Scan for the cell matching the given text and deliver its [x, y] coordinate at center. 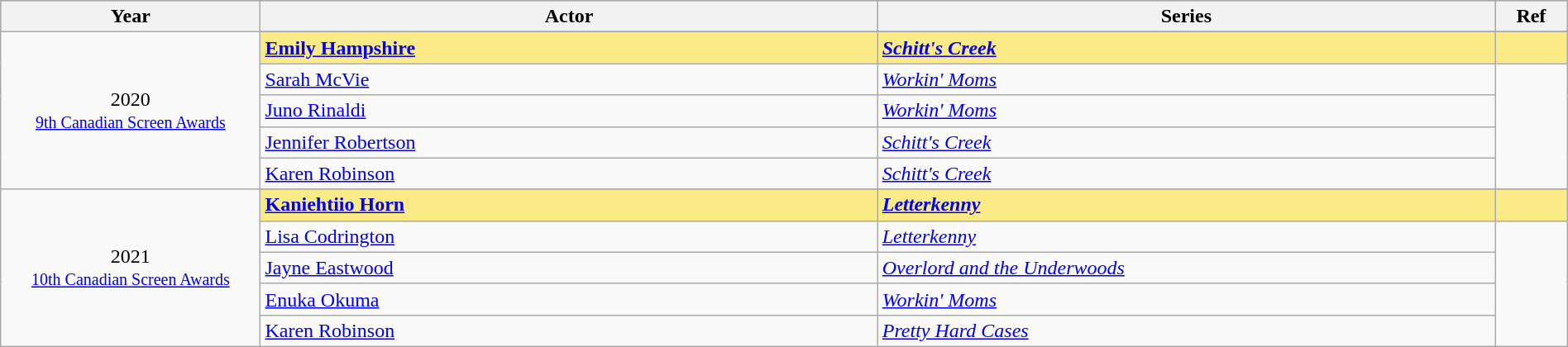
Jayne Eastwood [569, 268]
Kaniehtiio Horn [569, 205]
Actor [569, 17]
Year [131, 17]
Jennifer Robertson [569, 142]
2021 10th Canadian Screen Awards [131, 268]
Enuka Okuma [569, 299]
2020 9th Canadian Screen Awards [131, 111]
Pretty Hard Cases [1186, 330]
Overlord and the Underwoods [1186, 268]
Sarah McVie [569, 79]
Series [1186, 17]
Ref [1532, 17]
Juno Rinaldi [569, 111]
Lisa Codrington [569, 236]
Emily Hampshire [569, 48]
